Output the (x, y) coordinate of the center of the cell containing the given text.  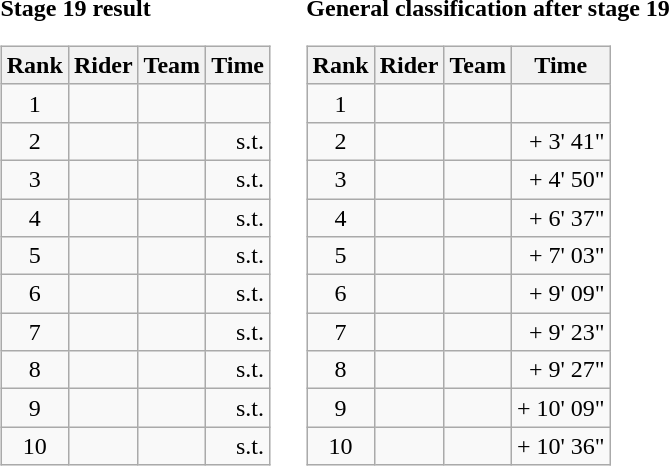
+ 10' 09" (560, 408)
+ 4' 50" (560, 179)
+ 9' 09" (560, 294)
+ 9' 27" (560, 370)
+ 9' 23" (560, 332)
+ 6' 37" (560, 217)
+ 3' 41" (560, 141)
+ 10' 36" (560, 446)
+ 7' 03" (560, 256)
